Return [X, Y] of the center of cell containing provided text 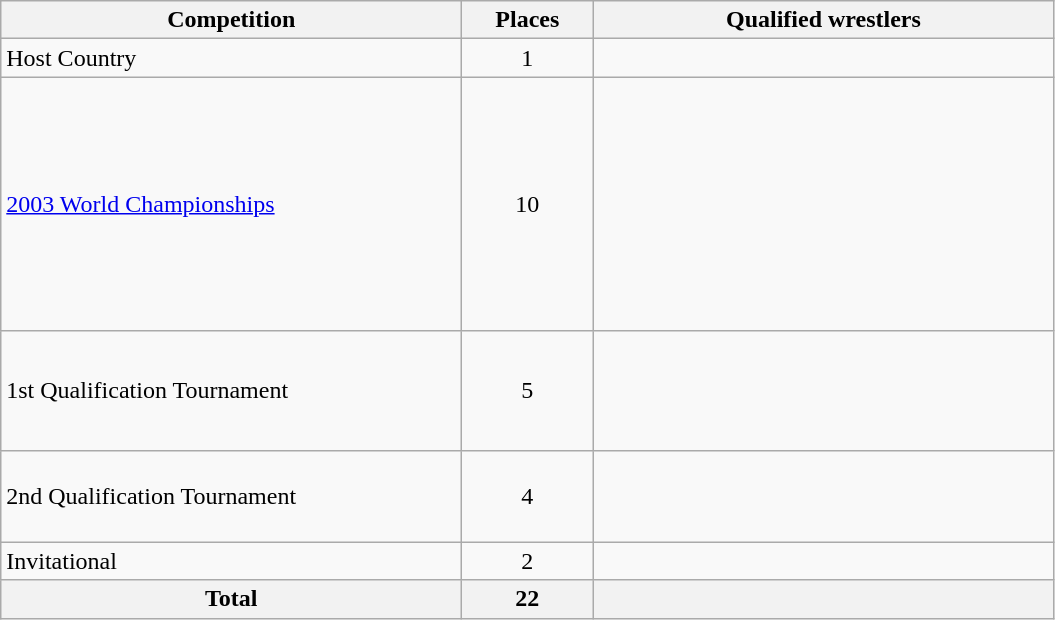
2003 World Championships [232, 204]
5 [528, 390]
Total [232, 599]
1st Qualification Tournament [232, 390]
Qualified wrestlers [824, 20]
Invitational [232, 561]
2nd Qualification Tournament [232, 496]
2 [528, 561]
22 [528, 599]
1 [528, 58]
Competition [232, 20]
Host Country [232, 58]
Places [528, 20]
10 [528, 204]
4 [528, 496]
